Identify which cell holds the provided text, then report its [x, y] central coordinate. 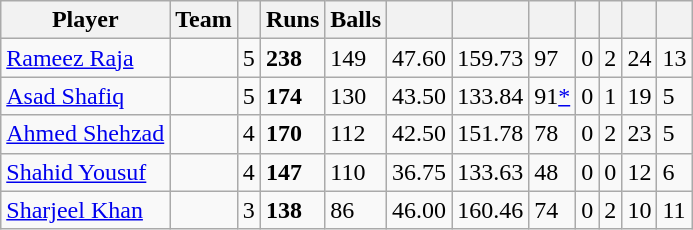
6 [674, 172]
Rameez Raja [86, 58]
47.60 [420, 58]
13 [674, 58]
36.75 [420, 172]
110 [356, 172]
159.73 [490, 58]
3 [248, 210]
46.00 [420, 210]
43.50 [420, 96]
238 [292, 58]
151.78 [490, 134]
Team [204, 20]
170 [292, 134]
24 [640, 58]
19 [640, 96]
149 [356, 58]
Runs [292, 20]
Player [86, 20]
Balls [356, 20]
160.46 [490, 210]
Sharjeel Khan [86, 210]
1 [610, 96]
86 [356, 210]
78 [552, 134]
Ahmed Shehzad [86, 134]
12 [640, 172]
133.84 [490, 96]
138 [292, 210]
42.50 [420, 134]
91* [552, 96]
147 [292, 172]
10 [640, 210]
23 [640, 134]
97 [552, 58]
112 [356, 134]
130 [356, 96]
Shahid Yousuf [86, 172]
48 [552, 172]
Asad Shafiq [86, 96]
11 [674, 210]
174 [292, 96]
133.63 [490, 172]
74 [552, 210]
